Scan for the cell matching the given text and deliver its (x, y) coordinate at center. 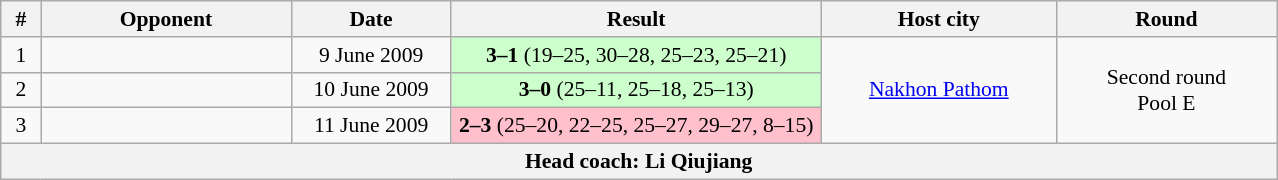
# (21, 19)
Date (371, 19)
Host city (938, 19)
Round (1166, 19)
Second roundPool E (1166, 90)
9 June 2009 (371, 55)
3–1 (19–25, 30–28, 25–23, 25–21) (636, 55)
Head coach: Li Qiujiang (639, 162)
3 (21, 126)
Result (636, 19)
11 June 2009 (371, 126)
2–3 (25–20, 22–25, 25–27, 29–27, 8–15) (636, 126)
2 (21, 90)
Opponent (166, 19)
10 June 2009 (371, 90)
1 (21, 55)
Nakhon Pathom (938, 90)
3–0 (25–11, 25–18, 25–13) (636, 90)
